Identify which cell holds the provided text, then report its (x, y) central coordinate. 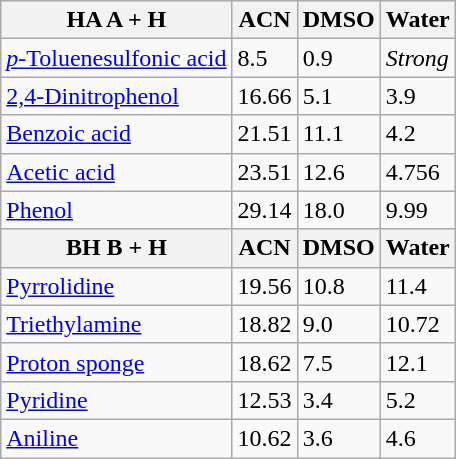
18.62 (264, 362)
3.4 (338, 400)
7.5 (338, 362)
Triethylamine (116, 324)
16.66 (264, 96)
10.72 (418, 324)
10.62 (264, 438)
Acetic acid (116, 172)
29.14 (264, 210)
18.0 (338, 210)
4.6 (418, 438)
11.1 (338, 134)
Benzoic acid (116, 134)
Pyrrolidine (116, 286)
2,4-Dinitrophenol (116, 96)
10.8 (338, 286)
4.2 (418, 134)
18.82 (264, 324)
3.6 (338, 438)
12.6 (338, 172)
Phenol (116, 210)
12.53 (264, 400)
0.9 (338, 58)
p-Toluenesulfonic acid (116, 58)
11.4 (418, 286)
8.5 (264, 58)
Proton sponge (116, 362)
Aniline (116, 438)
19.56 (264, 286)
9.99 (418, 210)
Strong (418, 58)
23.51 (264, 172)
HA A + H (116, 20)
5.2 (418, 400)
4.756 (418, 172)
3.9 (418, 96)
12.1 (418, 362)
Pyridine (116, 400)
9.0 (338, 324)
21.51 (264, 134)
BH B + H (116, 248)
5.1 (338, 96)
